Determine the (X, Y) coordinate at the center of the cell enclosing the given text.  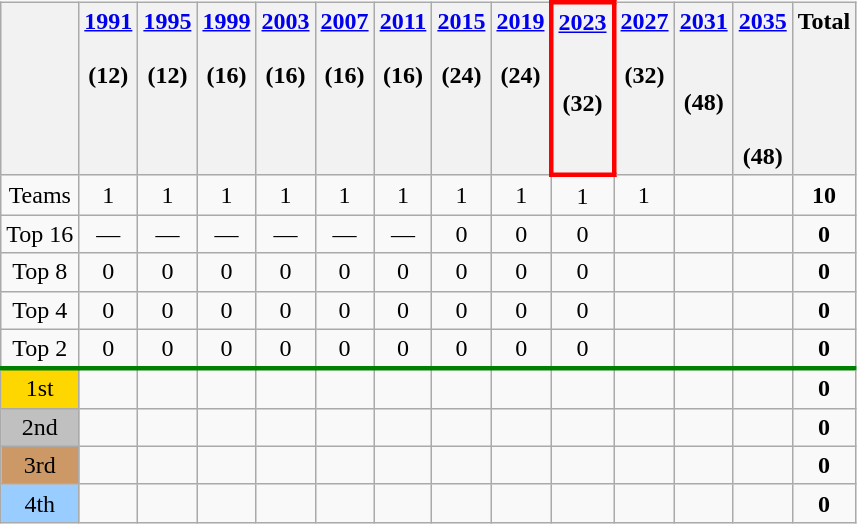
2019 (24) (522, 88)
4th (40, 503)
Top 8 (40, 272)
2031 (48) (704, 88)
Total (824, 88)
2027 (32) (644, 88)
1995 (12) (168, 88)
1st (40, 389)
Teams (40, 195)
3rd (40, 465)
1999 (16) (226, 88)
2007 (16) (344, 88)
2015 (24) (462, 88)
2035 (48) (762, 88)
2023 (32) (582, 88)
2nd (40, 427)
2011 (16) (403, 88)
10 (824, 195)
1991 (12) (108, 88)
Top 16 (40, 234)
Top 2 (40, 349)
2003 (16) (286, 88)
Top 4 (40, 310)
